Pinpoint the cell where the given text exists, returning its (x, y) midpoint coordinate. 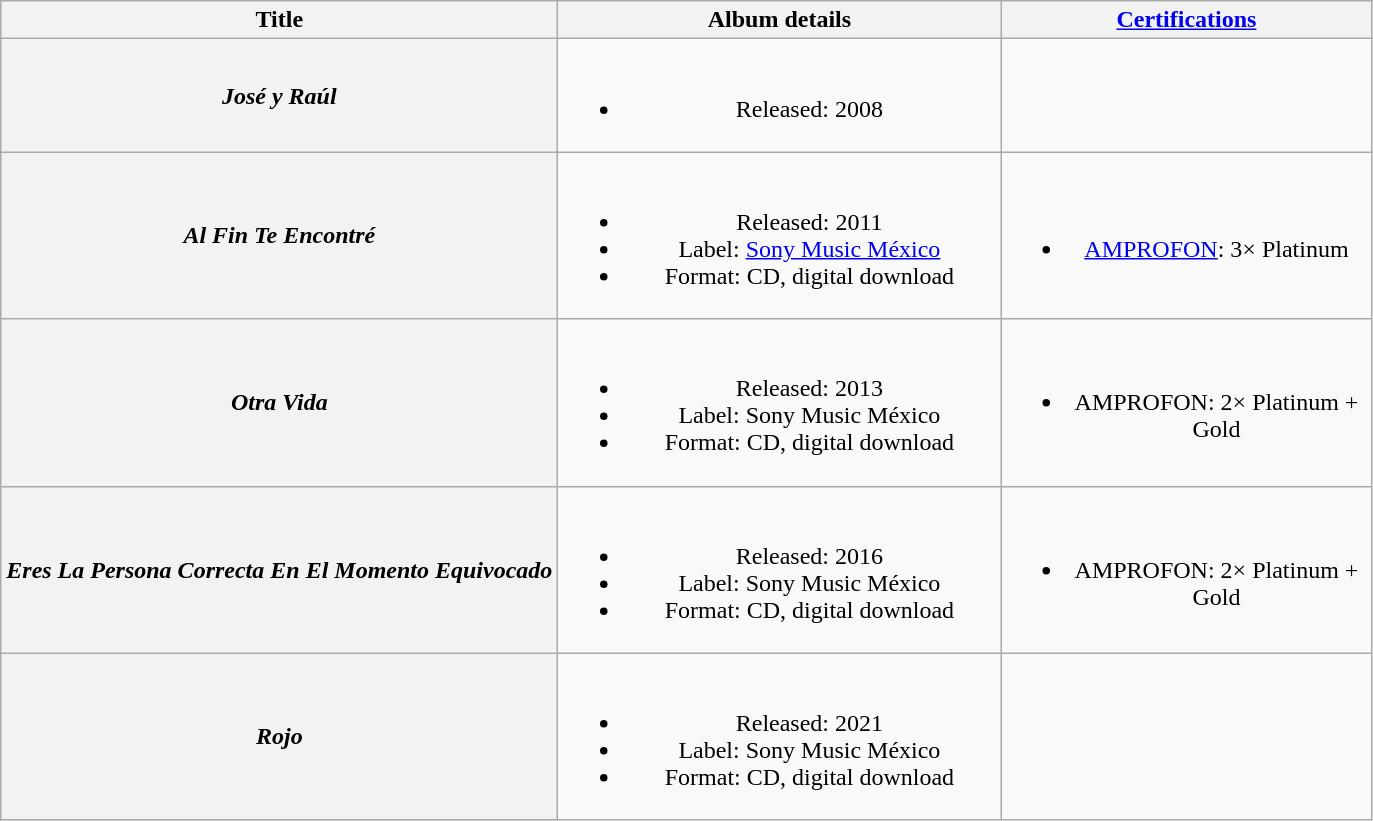
Al Fin Te Encontré (280, 236)
Otra Vida (280, 402)
Title (280, 20)
Rojo (280, 736)
Released: 2021Label: Sony Music MéxicoFormat: CD, digital download (780, 736)
José y Raúl (280, 96)
Released: 2013Label: Sony Music MéxicoFormat: CD, digital download (780, 402)
Released: 2016Label: Sony Music MéxicoFormat: CD, digital download (780, 570)
Album details (780, 20)
Certifications (1186, 20)
Released: 2008 (780, 96)
Eres La Persona Correcta En El Momento Equivocado (280, 570)
AMPROFON: 3× Platinum (1186, 236)
Released: 2011Label: Sony Music MéxicoFormat: CD, digital download (780, 236)
